Identify which cell holds the provided text, then report its [X, Y] central coordinate. 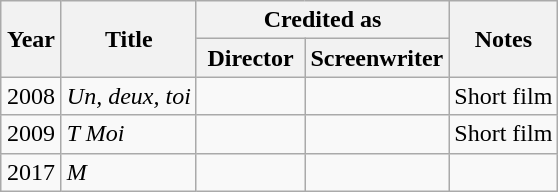
2017 [32, 172]
Screenwriter [377, 58]
2009 [32, 134]
Credited as [322, 20]
Title [128, 39]
2008 [32, 96]
T Moi [128, 134]
Notes [504, 39]
Year [32, 39]
M [128, 172]
Un, deux, toi [128, 96]
Director [250, 58]
